Locate the cell with the specified text and output its (x, y) center coordinate. 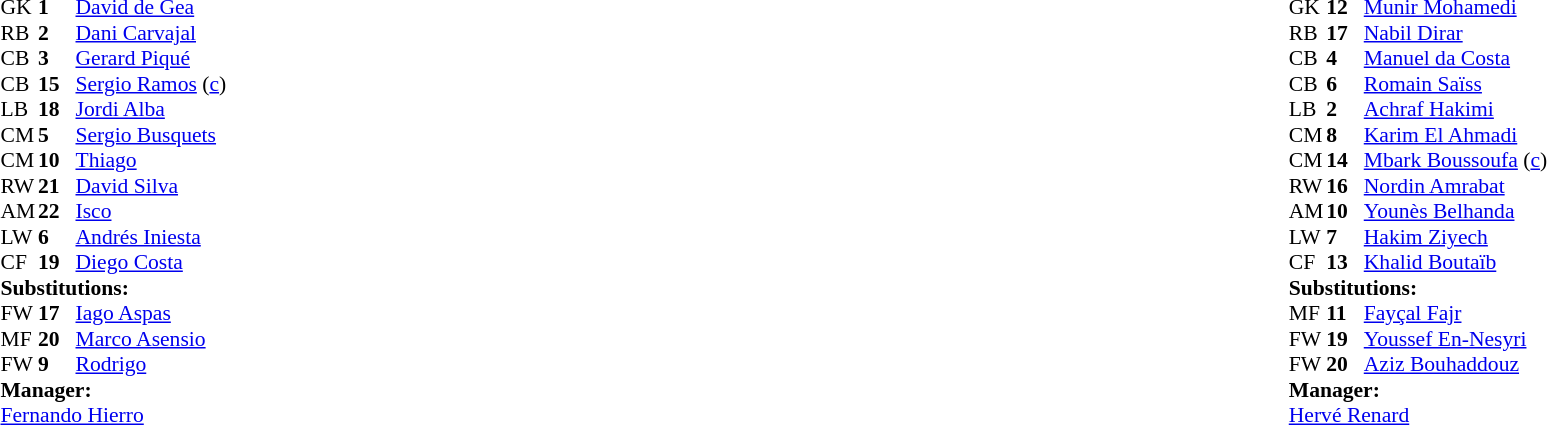
16 (1345, 186)
3 (57, 59)
8 (1345, 135)
Dani Carvajal (152, 33)
Mbark Boussoufa (c) (1456, 161)
Rodrigo (152, 365)
15 (57, 84)
Achraf Hakimi (1456, 109)
Nordin Amrabat (1456, 186)
4 (1345, 59)
Sergio Ramos (c) (152, 84)
14 (1345, 161)
Andrés Iniesta (152, 237)
21 (57, 186)
22 (57, 211)
Gerard Piqué (152, 59)
Younès Belhanda (1456, 211)
Nabil Dirar (1456, 33)
David Silva (152, 186)
Manuel da Costa (1456, 59)
Aziz Bouhaddouz (1456, 365)
Hakim Ziyech (1456, 237)
Thiago (152, 161)
Diego Costa (152, 263)
Romain Saïss (1456, 84)
Youssef En-Nesyri (1456, 339)
18 (57, 109)
5 (57, 135)
9 (57, 365)
Karim El Ahmadi (1456, 135)
Khalid Boutaïb (1456, 263)
Sergio Busquets (152, 135)
11 (1345, 313)
Jordi Alba (152, 109)
Marco Asensio (152, 339)
7 (1345, 237)
Iago Aspas (152, 313)
13 (1345, 263)
Fayçal Fajr (1456, 313)
Isco (152, 211)
